Provide the [X, Y] coordinate of the cell's center where the given text is located.  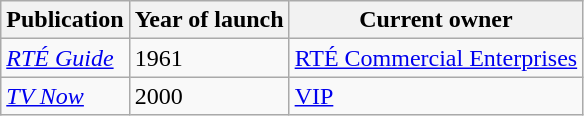
Year of launch [209, 20]
2000 [209, 96]
TV Now [65, 96]
Publication [65, 20]
1961 [209, 58]
RTÉ Commercial Enterprises [436, 58]
VIP [436, 96]
Current owner [436, 20]
RTÉ Guide [65, 58]
